Extract the (x, y) coordinate from the center of the cell holding the provided text.  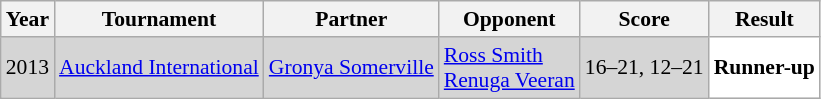
Auckland International (159, 68)
Gronya Somerville (352, 68)
Partner (352, 19)
Runner-up (764, 68)
Score (644, 19)
Ross Smith Renuga Veeran (510, 68)
Opponent (510, 19)
Result (764, 19)
Tournament (159, 19)
2013 (28, 68)
16–21, 12–21 (644, 68)
Year (28, 19)
